Detect which cell encompasses the target text, then output its (X, Y) center coordinate. 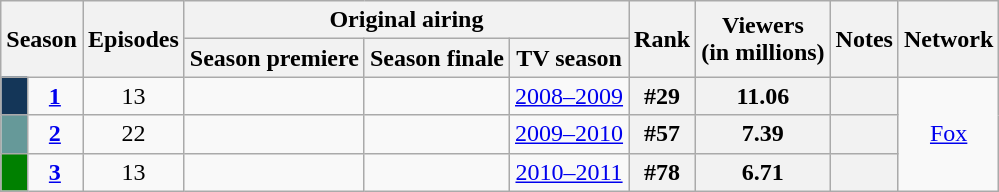
1 (54, 96)
Fox (948, 134)
Episodes (133, 39)
22 (133, 134)
Season (42, 39)
#78 (662, 172)
2008–2009 (570, 96)
Notes (864, 39)
#57 (662, 134)
Network (948, 39)
#29 (662, 96)
2009–2010 (570, 134)
2 (54, 134)
2010–2011 (570, 172)
7.39 (763, 134)
Rank (662, 39)
11.06 (763, 96)
Original airing (406, 20)
Season premiere (274, 58)
6.71 (763, 172)
TV season (570, 58)
Viewers(in millions) (763, 39)
3 (54, 172)
Season finale (436, 58)
